Search for the cell housing the specified text and yield its (x, y) center coordinate. 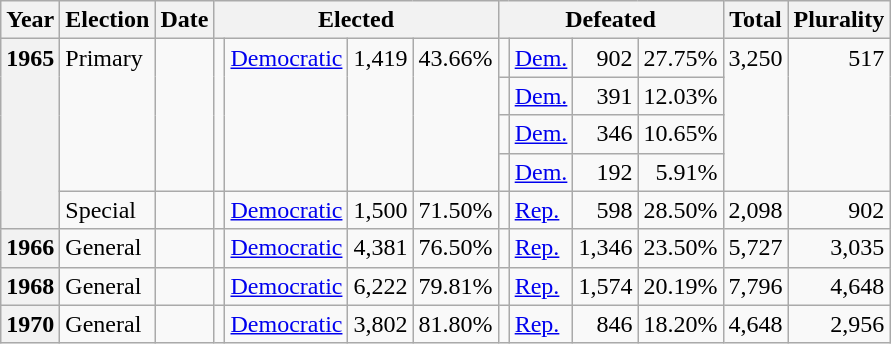
43.66% (456, 115)
346 (606, 134)
Total (756, 20)
Plurality (839, 20)
1,500 (380, 210)
2,956 (839, 324)
3,035 (839, 248)
Year (30, 20)
1968 (30, 286)
3,250 (756, 115)
1965 (30, 134)
192 (606, 172)
1970 (30, 324)
10.65% (680, 134)
18.20% (680, 324)
598 (606, 210)
Elected (356, 20)
5.91% (680, 172)
517 (839, 115)
1966 (30, 248)
Date (184, 20)
71.50% (456, 210)
Special (108, 210)
4,381 (380, 248)
Defeated (610, 20)
76.50% (456, 248)
1,419 (380, 115)
27.75% (680, 58)
Primary (108, 115)
1,346 (606, 248)
20.19% (680, 286)
81.80% (456, 324)
7,796 (756, 286)
391 (606, 96)
846 (606, 324)
5,727 (756, 248)
6,222 (380, 286)
1,574 (606, 286)
12.03% (680, 96)
28.50% (680, 210)
3,802 (380, 324)
23.50% (680, 248)
79.81% (456, 286)
2,098 (756, 210)
Election (108, 20)
